Identify which cell holds the provided text, then report its (x, y) central coordinate. 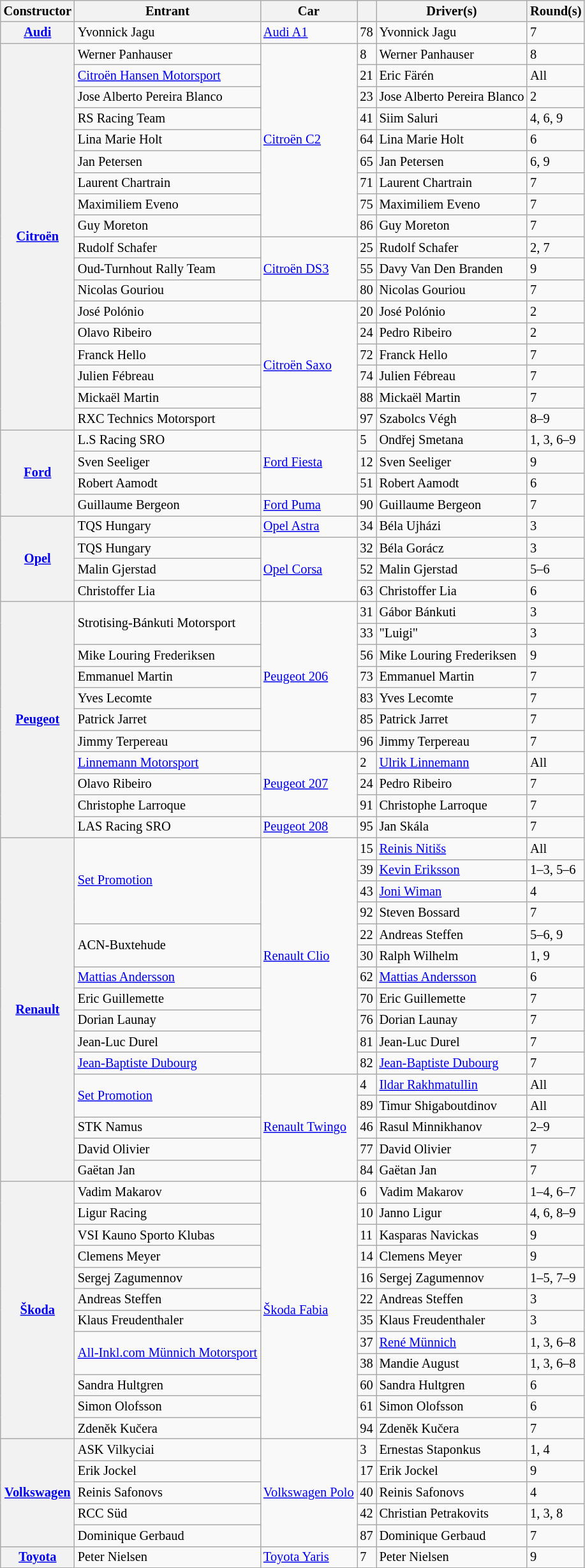
Driver(s) (452, 11)
72 (367, 355)
Ernestas Staponkus (452, 1449)
31 (367, 612)
Citroën (38, 237)
Oud-Turnhout Rally Team (167, 269)
40 (367, 1493)
62 (367, 977)
Volkswagen Polo (309, 1492)
Škoda Fabia (309, 1310)
84 (367, 1171)
1, 3, 6–9 (556, 440)
Davy Van Den Branden (452, 269)
ASK Vilkyciai (167, 1449)
Renault (38, 1009)
8–9 (556, 419)
61 (367, 1407)
5–6 (556, 569)
92 (367, 913)
33 (367, 633)
51 (367, 484)
Eric Färén (452, 75)
94 (367, 1428)
85 (367, 720)
86 (367, 226)
70 (367, 999)
Steven Bossard (452, 913)
Szabolcs Végh (452, 419)
Peugeot 206 (309, 677)
2–9 (556, 1127)
1, 3, 8 (556, 1514)
10 (367, 1213)
Toyota Yaris (309, 1557)
32 (367, 548)
6, 9 (556, 161)
77 (367, 1149)
15 (367, 848)
VSI Kauno Sporto Klubas (167, 1235)
RCC Süd (167, 1514)
89 (367, 1106)
1–3, 5–6 (556, 870)
Linnemann Motorsport (167, 762)
Siim Saluri (452, 119)
64 (367, 140)
17 (367, 1471)
Jan Skála (452, 827)
STK Namus (167, 1127)
Ondřej Smetana (452, 440)
12 (367, 462)
38 (367, 1364)
65 (367, 161)
Constructor (38, 11)
71 (367, 183)
Round(s) (556, 11)
Entrant (167, 11)
91 (367, 806)
5 (367, 440)
5–6, 9 (556, 935)
74 (367, 376)
René Münnich (452, 1342)
Peugeot 207 (309, 783)
Renault Twingo (309, 1127)
52 (367, 569)
Gábor Bánkuti (452, 612)
73 (367, 677)
Citroën DS3 (309, 269)
34 (367, 526)
Kevin Eriksson (452, 870)
23 (367, 97)
Rasul Minnikhanov (452, 1127)
Strotising-Bánkuti Motorsport (167, 623)
1–5, 7–9 (556, 1278)
Audi (38, 33)
"Luigi" (452, 633)
Béla Gorácz (452, 548)
Ildar Rakhmatullin (452, 1084)
RXC Technics Motorsport (167, 419)
4, 6, 8–9 (556, 1213)
Ralph Wilhelm (452, 956)
1, 9 (556, 956)
95 (367, 827)
25 (367, 248)
14 (367, 1256)
Reinis Nitišs (452, 848)
Volkswagen (38, 1492)
76 (367, 1020)
4, 6, 9 (556, 119)
75 (367, 204)
37 (367, 1342)
Škoda (38, 1310)
11 (367, 1235)
1, 4 (556, 1449)
16 (367, 1278)
Ford (38, 472)
87 (367, 1535)
20 (367, 312)
90 (367, 505)
Mandie August (452, 1364)
78 (367, 33)
55 (367, 269)
83 (367, 698)
21 (367, 75)
82 (367, 1063)
Peugeot (38, 720)
Citroën Saxo (309, 366)
Toyota (38, 1557)
60 (367, 1385)
96 (367, 741)
LAS Racing SRO (167, 827)
1–4, 6–7 (556, 1192)
L.S Racing SRO (167, 440)
43 (367, 891)
41 (367, 119)
97 (367, 419)
Opel (38, 559)
56 (367, 655)
Opel Astra (309, 526)
Citroën C2 (309, 140)
63 (367, 591)
Béla Ujházi (452, 526)
Joni Wiman (452, 891)
Ligur Racing (167, 1213)
Peugeot 208 (309, 827)
39 (367, 870)
Kasparas Navickas (452, 1235)
Ford Fiesta (309, 462)
Ford Puma (309, 505)
46 (367, 1127)
Audi A1 (309, 33)
Christian Petrakovits (452, 1514)
Car (309, 11)
Ulrik Linnemann (452, 762)
ACN-Buxtehude (167, 945)
81 (367, 1042)
Timur Shigaboutdinov (452, 1106)
Opel Corsa (309, 569)
2, 7 (556, 248)
80 (367, 290)
RS Racing Team (167, 119)
42 (367, 1514)
Janno Ligur (452, 1213)
Renault Clio (309, 956)
35 (367, 1320)
88 (367, 397)
30 (367, 956)
All-Inkl.com Münnich Motorsport (167, 1352)
Citroën Hansen Motorsport (167, 75)
